Search for the cell housing the specified text and yield its [X, Y] center coordinate. 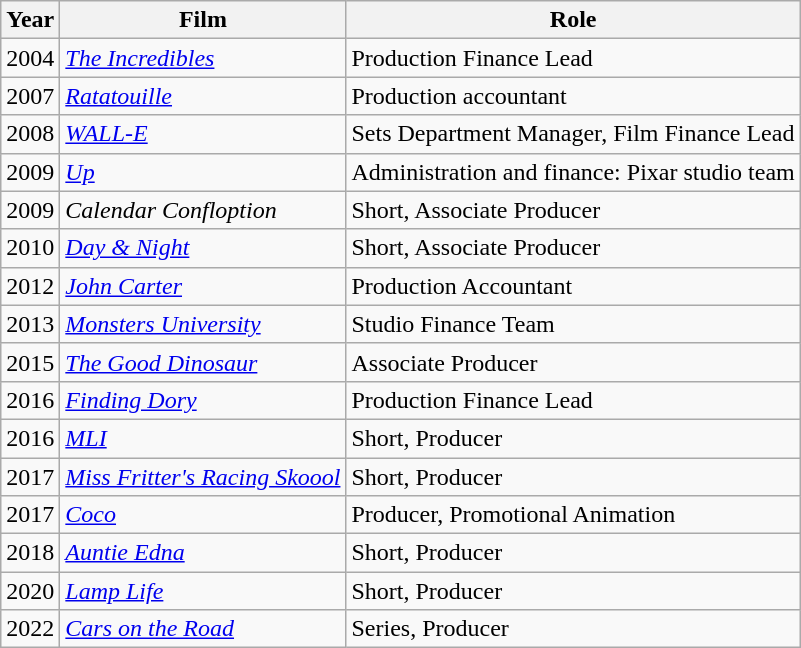
2008 [30, 134]
Studio Finance Team [573, 324]
Calendar Confloption [203, 210]
Series, Producer [573, 629]
Producer, Promotional Animation [573, 515]
Production Accountant [573, 286]
Up [203, 172]
2015 [30, 362]
2022 [30, 629]
2018 [30, 553]
Ratatouille [203, 96]
Lamp Life [203, 591]
2013 [30, 324]
2012 [30, 286]
Coco [203, 515]
John Carter [203, 286]
2004 [30, 58]
Sets Department Manager, Film Finance Lead [573, 134]
Cars on the Road [203, 629]
2020 [30, 591]
Film [203, 20]
Miss Fritter's Racing Skoool [203, 477]
2010 [30, 248]
2007 [30, 96]
Year [30, 20]
Monsters University [203, 324]
The Good Dinosaur [203, 362]
Administration and finance: Pixar studio team [573, 172]
Role [573, 20]
Finding Dory [203, 400]
MLI [203, 438]
The Incredibles [203, 58]
Day & Night [203, 248]
Production accountant [573, 96]
Associate Producer [573, 362]
WALL-E [203, 134]
Auntie Edna [203, 553]
